Scan for the cell matching the given text and deliver its (X, Y) coordinate at center. 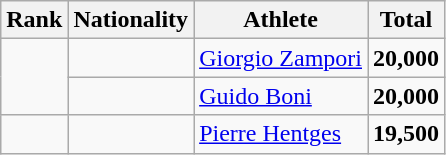
Total (406, 20)
Athlete (281, 20)
Nationality (131, 20)
19,500 (406, 134)
Giorgio Zampori (281, 58)
Rank (34, 20)
Pierre Hentges (281, 134)
Guido Boni (281, 96)
